Pinpoint the cell where the given text exists, returning its (X, Y) midpoint coordinate. 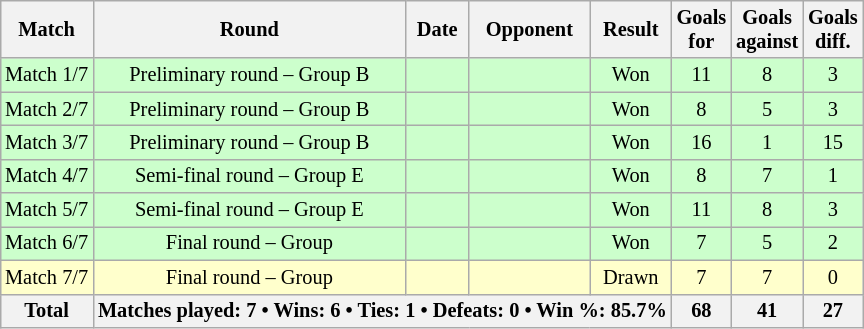
Goalsfor (702, 29)
68 (702, 311)
Goalsagainst (767, 29)
Match (46, 29)
41 (767, 311)
Date (438, 29)
Opponent (530, 29)
Match 1/7 (46, 75)
Match 5/7 (46, 210)
Match 2/7 (46, 109)
27 (833, 311)
Drawn (631, 277)
Goalsdiff. (833, 29)
Matches played: 7 • Wins: 6 • Ties: 1 • Defeats: 0 • Win %: 85.7% (382, 311)
16 (702, 142)
0 (833, 277)
Match 3/7 (46, 142)
Result (631, 29)
Match 6/7 (46, 243)
15 (833, 142)
Match 4/7 (46, 176)
2 (833, 243)
Match 7/7 (46, 277)
Round (250, 29)
Total (46, 311)
